Search for the cell housing the specified text and yield its [x, y] center coordinate. 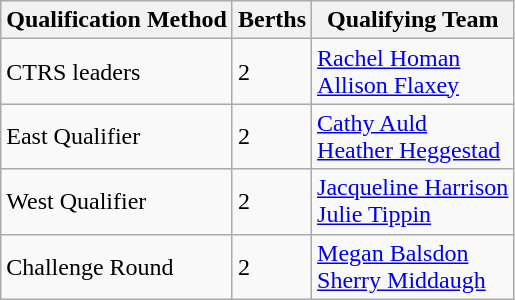
Qualifying Team [413, 20]
Megan Balsdon Sherry Middaugh [413, 266]
CTRS leaders [117, 72]
Qualification Method [117, 20]
Rachel Homan Allison Flaxey [413, 72]
Cathy Auld Heather Heggestad [413, 136]
Jacqueline Harrison Julie Tippin [413, 202]
Berths [272, 20]
East Qualifier [117, 136]
Challenge Round [117, 266]
West Qualifier [117, 202]
